Output the [x, y] coordinate of the center of the cell containing the given text.  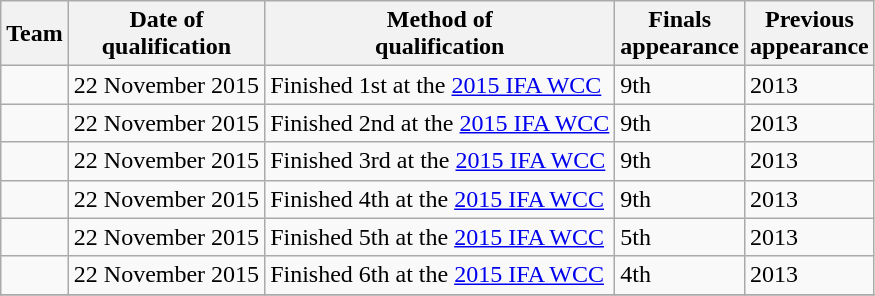
Finalsappearance [680, 34]
Finished 2nd at the 2015 IFA WCC [440, 123]
Previousappearance [810, 34]
Finished 6th at the 2015 IFA WCC [440, 275]
5th [680, 237]
Method ofqualification [440, 34]
Finished 4th at the 2015 IFA WCC [440, 199]
Finished 5th at the 2015 IFA WCC [440, 237]
Team [35, 34]
Date ofqualification [166, 34]
4th [680, 275]
Finished 1st at the 2015 IFA WCC [440, 85]
Finished 3rd at the 2015 IFA WCC [440, 161]
